From the cell containing the given text, extract its center point as (X, Y) coordinate. 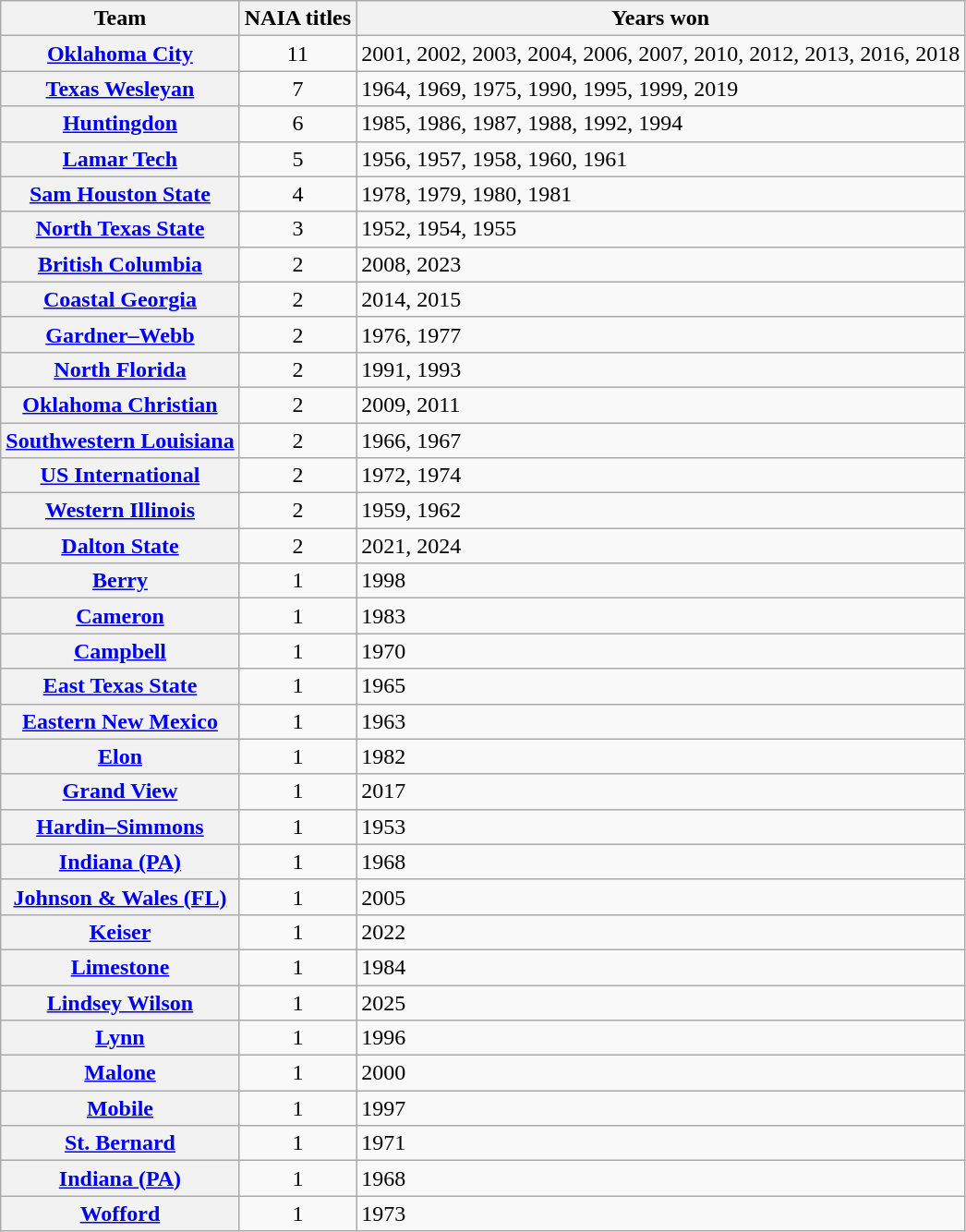
1997 (661, 1108)
Dalton State (120, 546)
2008, 2023 (661, 264)
British Columbia (120, 264)
Eastern New Mexico (120, 721)
Grand View (120, 791)
1959, 1962 (661, 511)
Coastal Georgia (120, 299)
East Texas State (120, 686)
Johnson & Wales (FL) (120, 897)
4 (297, 194)
1952, 1954, 1955 (661, 229)
2025 (661, 1002)
Sam Houston State (120, 194)
1982 (661, 756)
1972, 1974 (661, 476)
3 (297, 229)
Oklahoma Christian (120, 405)
1956, 1957, 1958, 1960, 1961 (661, 159)
2022 (661, 932)
NAIA titles (297, 18)
11 (297, 54)
6 (297, 124)
Years won (661, 18)
2021, 2024 (661, 546)
Lindsey Wilson (120, 1002)
2000 (661, 1073)
Western Illinois (120, 511)
1953 (661, 827)
Oklahoma City (120, 54)
St. Bernard (120, 1143)
1963 (661, 721)
5 (297, 159)
1973 (661, 1214)
Lamar Tech (120, 159)
Southwestern Louisiana (120, 441)
1971 (661, 1143)
2017 (661, 791)
North Florida (120, 369)
2009, 2011 (661, 405)
1964, 1969, 1975, 1990, 1995, 1999, 2019 (661, 89)
1966, 1967 (661, 441)
Hardin–Simmons (120, 827)
7 (297, 89)
Texas Wesleyan (120, 89)
1984 (661, 967)
1991, 1993 (661, 369)
1976, 1977 (661, 334)
Keiser (120, 932)
Elon (120, 756)
Wofford (120, 1214)
Huntingdon (120, 124)
1970 (661, 651)
2001, 2002, 2003, 2004, 2006, 2007, 2010, 2012, 2013, 2016, 2018 (661, 54)
Mobile (120, 1108)
Cameron (120, 616)
Lynn (120, 1038)
2005 (661, 897)
Campbell (120, 651)
Limestone (120, 967)
Gardner–Webb (120, 334)
Berry (120, 581)
Malone (120, 1073)
1983 (661, 616)
1965 (661, 686)
2014, 2015 (661, 299)
1978, 1979, 1980, 1981 (661, 194)
1985, 1986, 1987, 1988, 1992, 1994 (661, 124)
US International (120, 476)
1996 (661, 1038)
1998 (661, 581)
Team (120, 18)
North Texas State (120, 229)
